Scan for the cell matching the given text and deliver its [X, Y] coordinate at center. 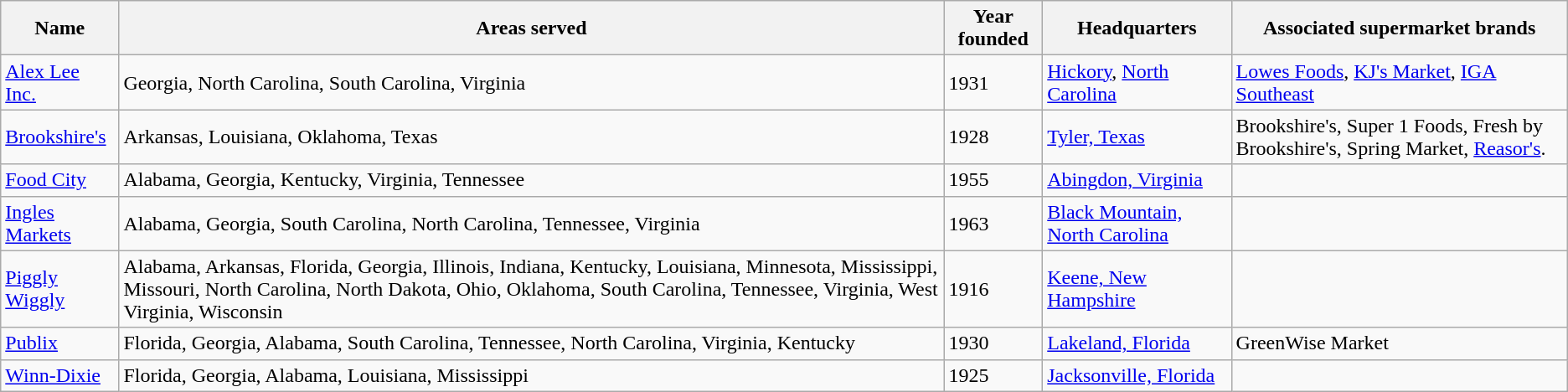
Areas served [531, 28]
1928 [993, 137]
1930 [993, 343]
Winn-Dixie [60, 375]
Arkansas, Louisiana, Oklahoma, Texas [531, 137]
Publix [60, 343]
Lakeland, Florida [1137, 343]
1931 [993, 82]
Jacksonville, Florida [1137, 375]
Alex Lee Inc. [60, 82]
1916 [993, 289]
Hickory, North Carolina [1137, 82]
1955 [993, 180]
GreenWise Market [1399, 343]
Food City [60, 180]
Florida, Georgia, Alabama, Louisiana, Mississippi [531, 375]
Georgia, North Carolina, South Carolina, Virginia [531, 82]
Lowes Foods, KJ's Market, IGA Southeast [1399, 82]
Headquarters [1137, 28]
Abingdon, Virginia [1137, 180]
Associated supermarket brands [1399, 28]
Brookshire's, Super 1 Foods, Fresh by Brookshire's, Spring Market, Reasor's. [1399, 137]
Black Mountain, North Carolina [1137, 223]
Ingles Markets [60, 223]
1925 [993, 375]
Name [60, 28]
Alabama, Georgia, South Carolina, North Carolina, Tennessee, Virginia [531, 223]
Tyler, Texas [1137, 137]
1963 [993, 223]
Year founded [993, 28]
Piggly Wiggly [60, 289]
Alabama, Georgia, Kentucky, Virginia, Tennessee [531, 180]
Florida, Georgia, Alabama, South Carolina, Tennessee, North Carolina, Virginia, Kentucky [531, 343]
Keene, New Hampshire [1137, 289]
Brookshire's [60, 137]
